Provide the [x, y] coordinate of the cell's center where the given text is located.  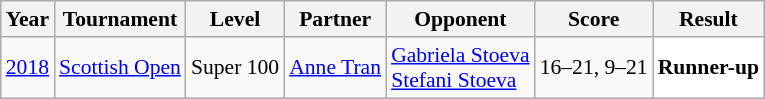
Result [708, 19]
16–21, 9–21 [594, 68]
2018 [28, 68]
Opponent [460, 19]
Score [594, 19]
Anne Tran [335, 68]
Year [28, 19]
Tournament [120, 19]
Partner [335, 19]
Super 100 [235, 68]
Scottish Open [120, 68]
Runner-up [708, 68]
Gabriela Stoeva Stefani Stoeva [460, 68]
Level [235, 19]
